Identify which cell holds the provided text, then report its [x, y] central coordinate. 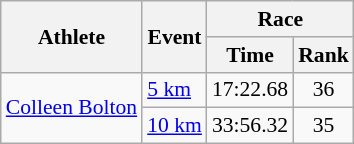
10 km [174, 126]
Rank [324, 55]
Athlete [72, 36]
36 [324, 90]
5 km [174, 90]
33:56.32 [250, 126]
17:22.68 [250, 90]
Time [250, 55]
Colleen Bolton [72, 108]
Event [174, 36]
Race [280, 19]
35 [324, 126]
